Return (X, Y) of the center of cell containing provided text 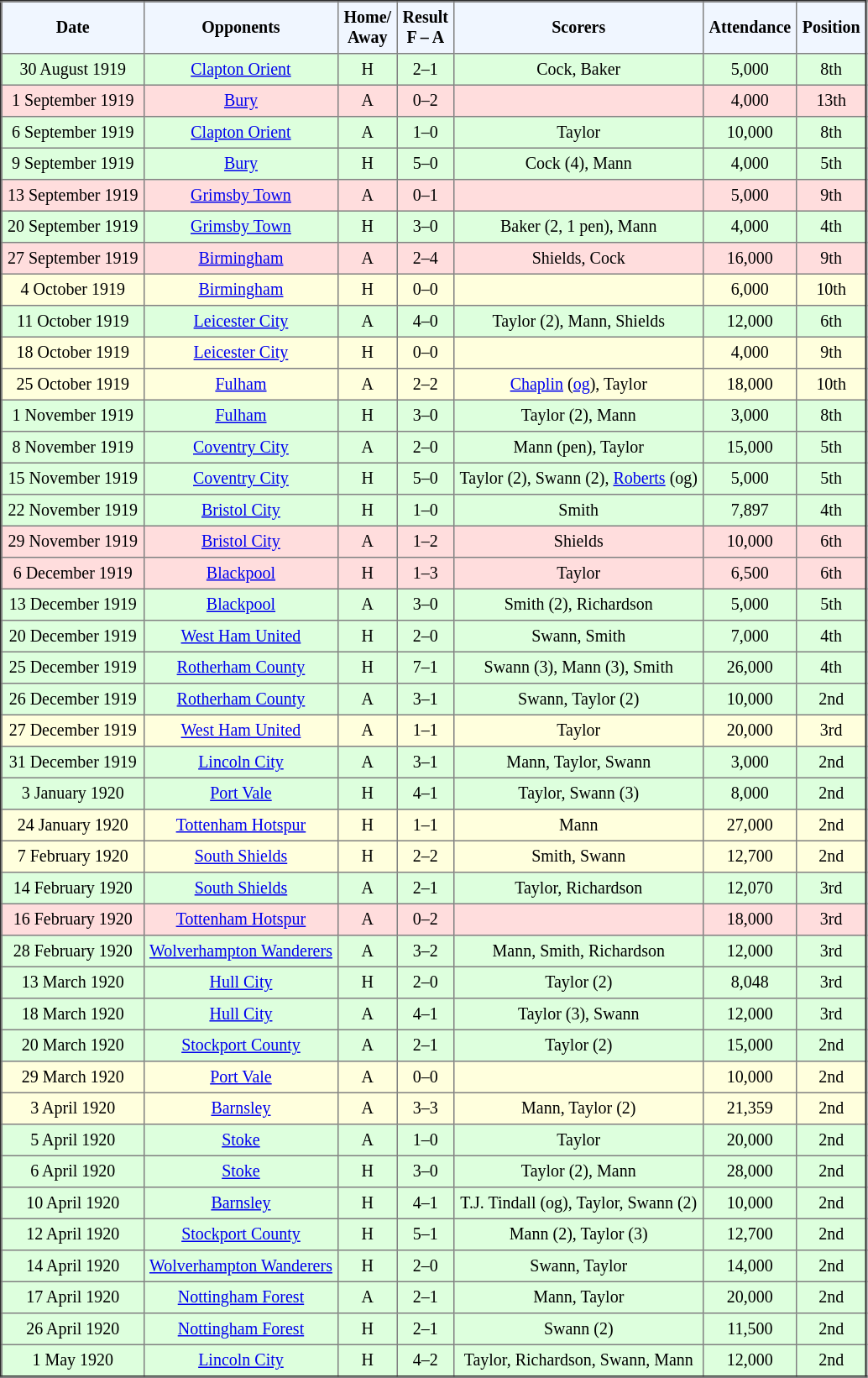
28,000 (750, 1171)
Taylor, Richardson (579, 888)
20 December 1919 (73, 637)
Smith, Swann (579, 857)
20 September 1919 (73, 227)
Position (831, 28)
28 February 1920 (73, 951)
Mann, Smith, Richardson (579, 951)
Mann (2), Taylor (3) (579, 1234)
29 March 1920 (73, 1077)
Smith (579, 511)
3 January 1920 (73, 794)
8,048 (750, 982)
6 December 1919 (73, 574)
Swann, Smith (579, 637)
21,359 (750, 1108)
10 April 1920 (73, 1203)
20 March 1920 (73, 1045)
24 January 1920 (73, 825)
6,500 (750, 574)
Taylor, Richardson, Swann, Mann (579, 1360)
26 April 1920 (73, 1329)
18 March 1920 (73, 1014)
Taylor (3), Swann (579, 1014)
Chaplin (og), Taylor (579, 385)
Scorers (579, 28)
16,000 (750, 259)
11,500 (750, 1329)
26 December 1919 (73, 699)
6 April 1920 (73, 1171)
31 December 1919 (73, 762)
Home/Away (368, 28)
7 February 1920 (73, 857)
25 December 1919 (73, 668)
Date (73, 28)
7,000 (750, 637)
1–2 (426, 542)
9 September 1919 (73, 164)
Swann, Taylor (2) (579, 699)
Mann, Taylor, Swann (579, 762)
14 April 1920 (73, 1266)
27 December 1919 (73, 731)
Taylor (2), Swann (2), Roberts (og) (579, 479)
13 December 1919 (73, 605)
12,070 (750, 888)
Swann, Taylor (579, 1266)
4–0 (426, 322)
7–1 (426, 668)
1 September 1919 (73, 101)
30 August 1919 (73, 70)
T.J. Tindall (og), Taylor, Swann (2) (579, 1203)
29 November 1919 (73, 542)
22 November 1919 (73, 511)
26,000 (750, 668)
27 September 1919 (73, 259)
4 October 1919 (73, 290)
13 March 1920 (73, 982)
3–3 (426, 1108)
6 September 1919 (73, 133)
18 October 1919 (73, 353)
25 October 1919 (73, 385)
7,897 (750, 511)
Opponents (240, 28)
Mann, Taylor (579, 1297)
3–2 (426, 951)
1–3 (426, 574)
8 November 1919 (73, 448)
1 November 1919 (73, 416)
Mann (pen), Taylor (579, 448)
Cock, Baker (579, 70)
1 May 1920 (73, 1360)
ResultF – A (426, 28)
6,000 (750, 290)
5 April 1920 (73, 1140)
Swann (2) (579, 1329)
Cock (4), Mann (579, 164)
0–1 (426, 196)
16 February 1920 (73, 920)
13 September 1919 (73, 196)
12 April 1920 (73, 1234)
11 October 1919 (73, 322)
8,000 (750, 794)
Mann (579, 825)
Smith (2), Richardson (579, 605)
27,000 (750, 825)
Shields, Cock (579, 259)
14 February 1920 (73, 888)
17 April 1920 (73, 1297)
Mann, Taylor (2) (579, 1108)
14,000 (750, 1266)
Swann (3), Mann (3), Smith (579, 668)
2–4 (426, 259)
Taylor (2), Mann, Shields (579, 322)
Baker (2, 1 pen), Mann (579, 227)
5–1 (426, 1234)
3 April 1920 (73, 1108)
4–2 (426, 1360)
Shields (579, 542)
15 November 1919 (73, 479)
13th (831, 101)
Attendance (750, 28)
Taylor, Swann (3) (579, 794)
